Capture the cell that displays the provided text and extract its (x, y) central coordinate. 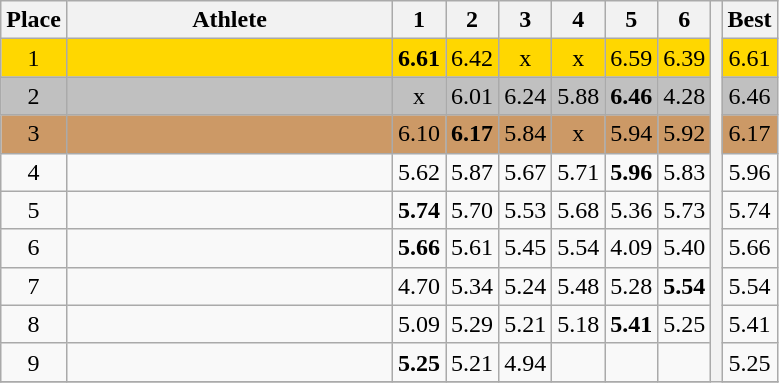
5.18 (578, 324)
5.92 (684, 134)
5.36 (632, 210)
6.01 (472, 96)
5.29 (472, 324)
5.61 (472, 248)
8 (34, 324)
5.48 (578, 286)
5.53 (526, 210)
5.40 (684, 248)
7 (34, 286)
4.70 (420, 286)
5.68 (578, 210)
6.59 (632, 58)
6.10 (420, 134)
5.84 (526, 134)
5.87 (472, 172)
5.28 (632, 286)
5.09 (420, 324)
5.71 (578, 172)
4.09 (632, 248)
5.45 (526, 248)
5.24 (526, 286)
5.73 (684, 210)
4.28 (684, 96)
Athlete (229, 20)
Place (34, 20)
5.67 (526, 172)
5.34 (472, 286)
5.88 (578, 96)
5.62 (420, 172)
5.83 (684, 172)
6.24 (526, 96)
6.42 (472, 58)
9 (34, 362)
Best (750, 20)
5.94 (632, 134)
4.94 (526, 362)
5.70 (472, 210)
6.39 (684, 58)
